Pinpoint the cell where the given text exists, returning its [x, y] midpoint coordinate. 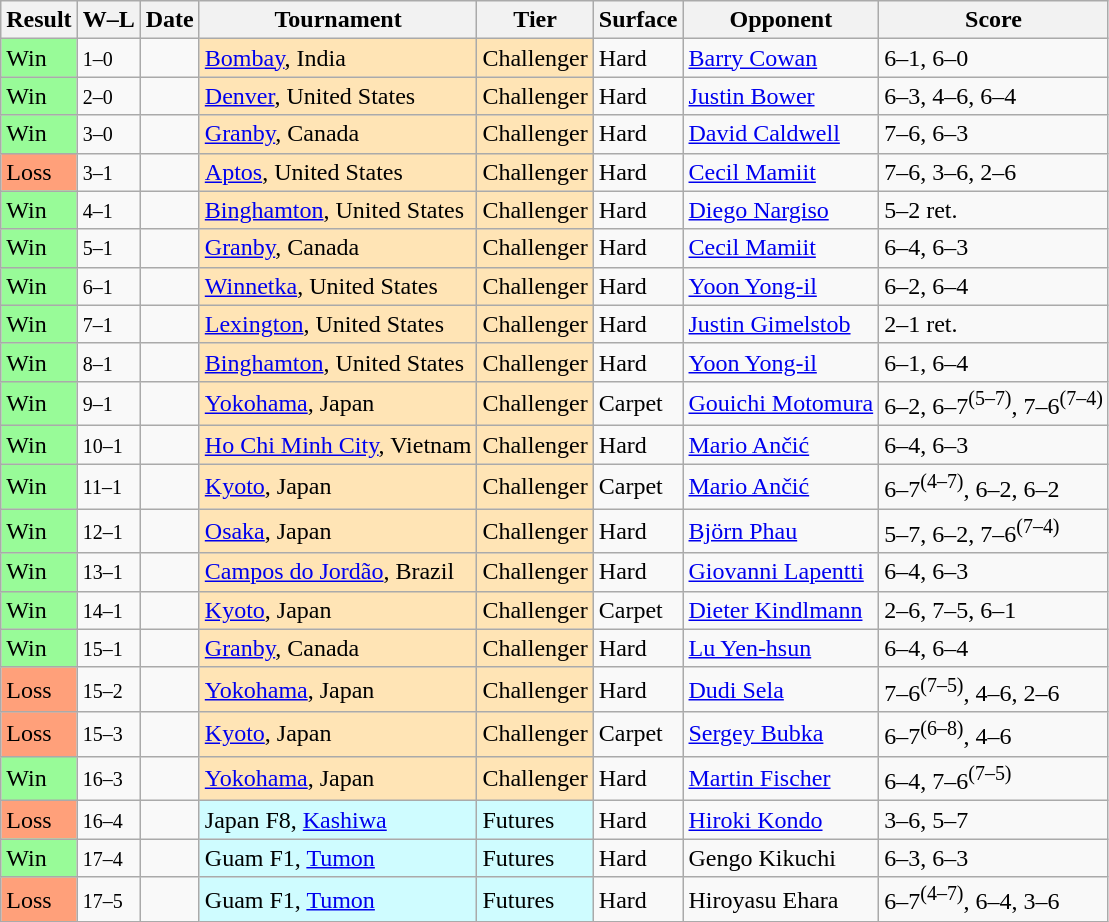
6–3, 6–3 [994, 858]
4–1 [108, 210]
15–1 [108, 648]
Gouichi Motomura [781, 404]
David Caldwell [781, 134]
16–4 [108, 820]
5–7, 6–2, 7–6(7–4) [994, 532]
Björn Phau [781, 532]
Surface [638, 20]
6–7(4–7), 6–4, 3–6 [994, 900]
Osaka, Japan [338, 532]
Ho Chi Minh City, Vietnam [338, 445]
Winnetka, United States [338, 286]
13–1 [108, 572]
9–1 [108, 404]
6–4, 7–6(7–5) [994, 778]
10–1 [108, 445]
3–0 [108, 134]
6–3, 4–6, 6–4 [994, 96]
8–1 [108, 362]
Giovanni Lapentti [781, 572]
Justin Gimelstob [781, 324]
Dieter Kindlmann [781, 610]
2–0 [108, 96]
15–2 [108, 690]
7–6(7–5), 4–6, 2–6 [994, 690]
17–5 [108, 900]
17–4 [108, 858]
Campos do Jordão, Brazil [338, 572]
6–7(6–8), 4–6 [994, 734]
12–1 [108, 532]
W–L [108, 20]
6–1, 6–0 [994, 58]
2–6, 7–5, 6–1 [994, 610]
Aptos, United States [338, 172]
5–1 [108, 248]
11–1 [108, 486]
Tournament [338, 20]
2–1 ret. [994, 324]
Date [170, 20]
Justin Bower [781, 96]
Tier [535, 20]
6–2, 6–4 [994, 286]
1–0 [108, 58]
Dudi Sela [781, 690]
Japan F8, Kashiwa [338, 820]
Bombay, India [338, 58]
14–1 [108, 610]
Sergey Bubka [781, 734]
6–1, 6–4 [994, 362]
Martin Fischer [781, 778]
Hiroyasu Ehara [781, 900]
Lexington, United States [338, 324]
15–3 [108, 734]
Gengo Kikuchi [781, 858]
7–6, 6–3 [994, 134]
3–6, 5–7 [994, 820]
6–7(4–7), 6–2, 6–2 [994, 486]
Opponent [781, 20]
16–3 [108, 778]
Barry Cowan [781, 58]
5–2 ret. [994, 210]
6–1 [108, 286]
Diego Nargiso [781, 210]
3–1 [108, 172]
Hiroki Kondo [781, 820]
7–6, 3–6, 2–6 [994, 172]
7–1 [108, 324]
Denver, United States [338, 96]
6–2, 6–7(5–7), 7–6(7–4) [994, 404]
Lu Yen-hsun [781, 648]
6–4, 6–4 [994, 648]
Result [39, 20]
Score [994, 20]
